Return (x, y) of the center of cell containing provided text 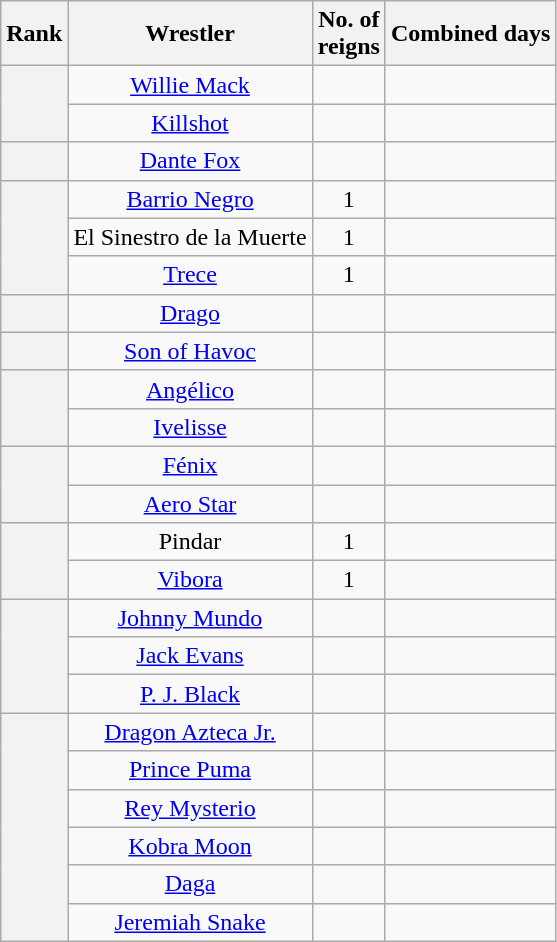
Prince Puma (190, 770)
Wrestler (190, 34)
Kobra Moon (190, 846)
Willie Mack (190, 85)
Pindar (190, 542)
Jack Evans (190, 656)
Vibora (190, 580)
P. J. Black (190, 694)
Fénix (190, 465)
El Sinestro de la Muerte (190, 237)
Combined days (470, 34)
Dragon Azteca Jr. (190, 732)
Son of Havoc (190, 351)
Trece (190, 275)
No. ofreigns (348, 34)
Rank (34, 34)
Ivelisse (190, 427)
Aero Star (190, 503)
Jeremiah Snake (190, 922)
Angélico (190, 389)
Killshot (190, 123)
Johnny Mundo (190, 618)
Dante Fox (190, 161)
Drago (190, 313)
Barrio Negro (190, 199)
Daga (190, 884)
Rey Mysterio (190, 808)
